Capture the cell that displays the provided text and extract its (X, Y) central coordinate. 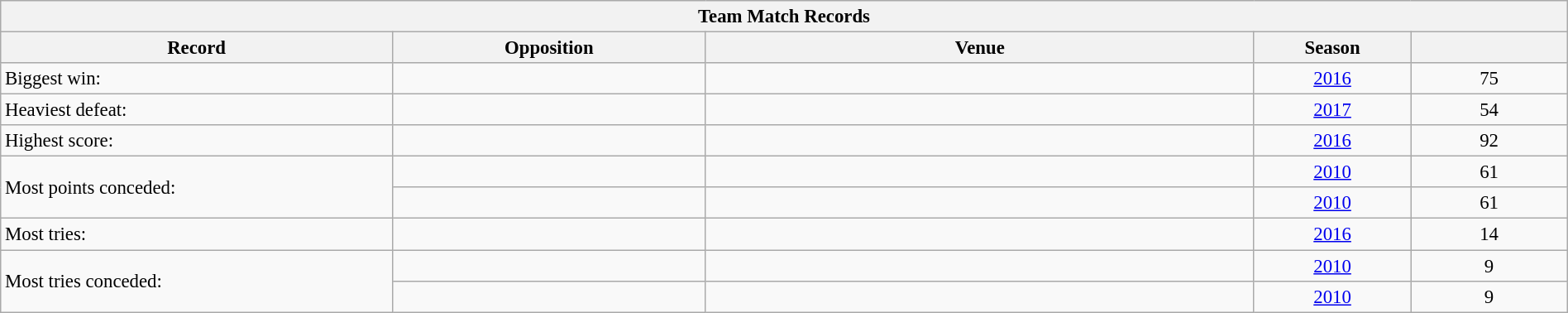
Opposition (549, 48)
Heaviest defeat: (197, 110)
Biggest win: (197, 79)
Record (197, 48)
Most points conceded: (197, 187)
92 (1489, 141)
Venue (979, 48)
54 (1489, 110)
Most tries: (197, 234)
14 (1489, 234)
Team Match Records (784, 17)
Highest score: (197, 141)
2017 (1331, 110)
Most tries conceded: (197, 282)
Season (1331, 48)
75 (1489, 79)
